For the text-containing cell, return its midpoint in (x, y) coordinate format. 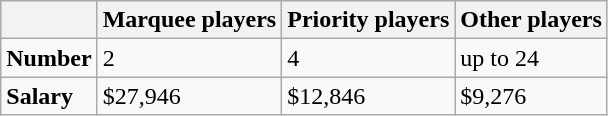
Salary (49, 96)
4 (368, 58)
Marquee players (190, 20)
Priority players (368, 20)
Number (49, 58)
up to 24 (532, 58)
$27,946 (190, 96)
Other players (532, 20)
2 (190, 58)
$12,846 (368, 96)
$9,276 (532, 96)
